Extract the (X, Y) coordinate from the center of the cell holding the provided text.  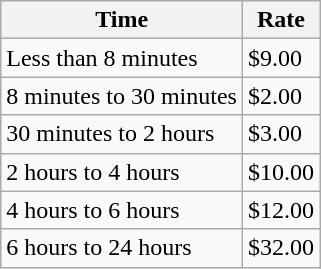
4 hours to 6 hours (122, 210)
6 hours to 24 hours (122, 248)
Less than 8 minutes (122, 58)
Rate (280, 20)
2 hours to 4 hours (122, 172)
$9.00 (280, 58)
$32.00 (280, 248)
30 minutes to 2 hours (122, 134)
$2.00 (280, 96)
8 minutes to 30 minutes (122, 96)
$10.00 (280, 172)
$3.00 (280, 134)
Time (122, 20)
$12.00 (280, 210)
